Pinpoint the cell where the given text exists, returning its [x, y] midpoint coordinate. 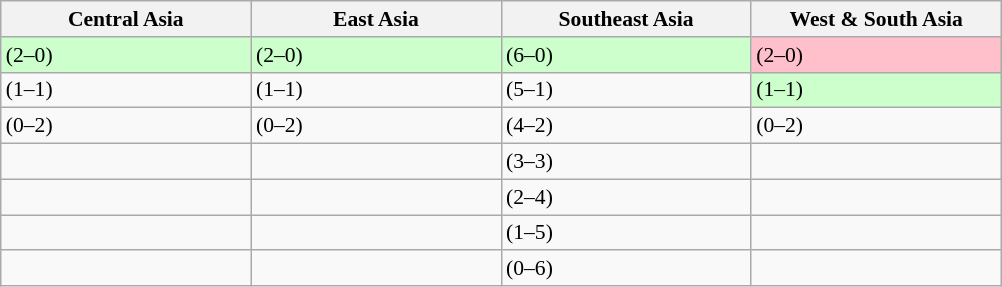
(0–6) [626, 269]
(1–5) [626, 233]
(2–4) [626, 197]
Central Asia [126, 19]
(3–3) [626, 162]
West & South Asia [876, 19]
(6–0) [626, 55]
(4–2) [626, 126]
East Asia [376, 19]
Southeast Asia [626, 19]
(5–1) [626, 90]
